Detect which cell encompasses the target text, then output its (X, Y) center coordinate. 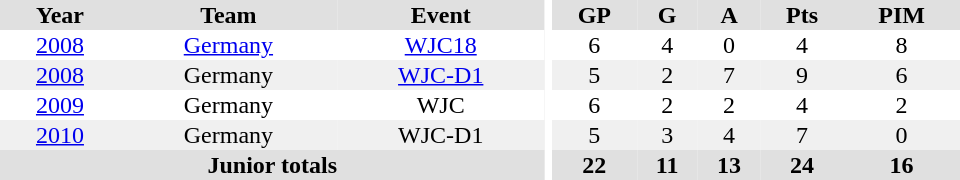
Event (441, 15)
9 (802, 75)
8 (902, 45)
WJC18 (441, 45)
GP (594, 15)
PIM (902, 15)
2010 (60, 135)
3 (667, 135)
22 (594, 165)
13 (728, 165)
24 (802, 165)
Team (228, 15)
11 (667, 165)
Year (60, 15)
Pts (802, 15)
WJC (441, 105)
A (728, 15)
G (667, 15)
2009 (60, 105)
Junior totals (272, 165)
16 (902, 165)
